Find where the given text appears and provide that cell's center as (x, y) coordinate. 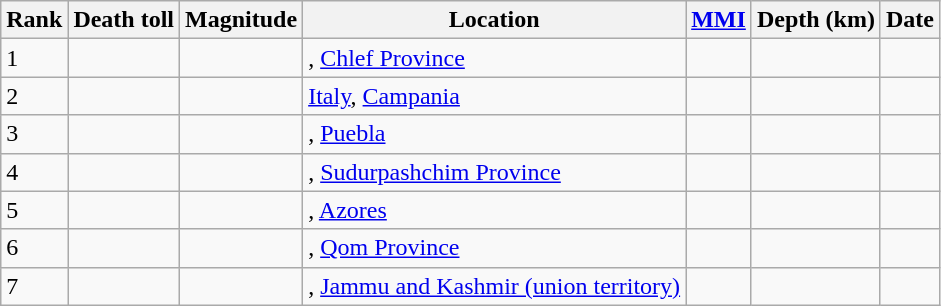
, Jammu and Kashmir (union territory) (494, 286)
7 (34, 286)
, Sudurpashchim Province (494, 172)
5 (34, 210)
3 (34, 134)
, Puebla (494, 134)
Italy, Campania (494, 96)
Date (910, 20)
, Qom Province (494, 248)
, Azores (494, 210)
Death toll (124, 20)
MMI (719, 20)
Location (494, 20)
, Chlef Province (494, 58)
Magnitude (242, 20)
4 (34, 172)
1 (34, 58)
6 (34, 248)
2 (34, 96)
Rank (34, 20)
Depth (km) (816, 20)
